From the cell containing the given text, extract its center point as [x, y] coordinate. 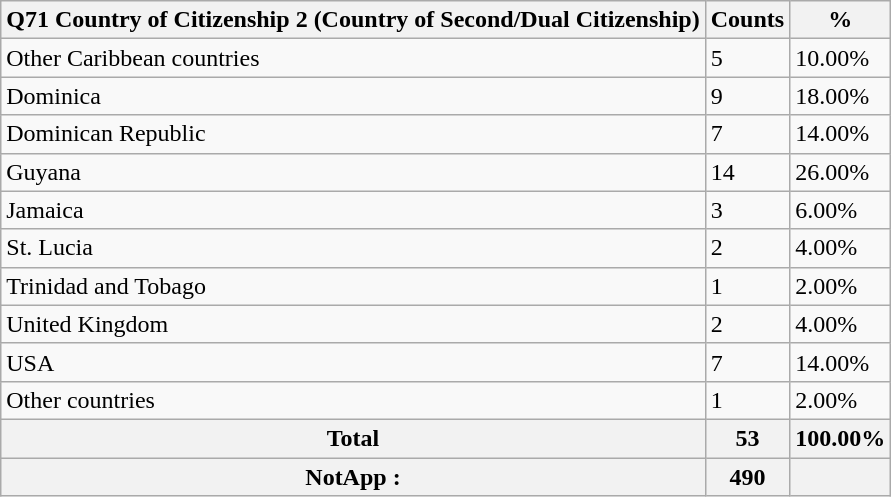
10.00% [840, 58]
490 [747, 477]
% [840, 20]
Other Caribbean countries [353, 58]
18.00% [840, 96]
Other countries [353, 400]
Guyana [353, 172]
Counts [747, 20]
53 [747, 438]
3 [747, 210]
6.00% [840, 210]
9 [747, 96]
United Kingdom [353, 324]
Trinidad and Tobago [353, 286]
NotApp : [353, 477]
14 [747, 172]
Jamaica [353, 210]
Dominican Republic [353, 134]
USA [353, 362]
26.00% [840, 172]
100.00% [840, 438]
5 [747, 58]
Q71 Country of Citizenship 2 (Country of Second/Dual Citizenship) [353, 20]
St. Lucia [353, 248]
Total [353, 438]
Dominica [353, 96]
